Search for the cell housing the specified text and yield its (X, Y) center coordinate. 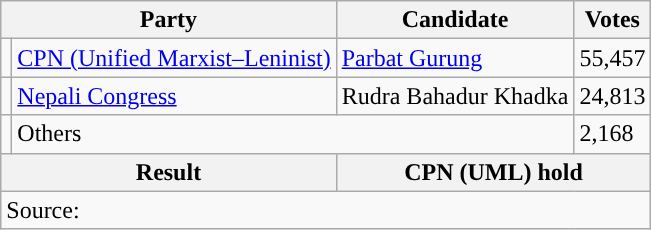
Nepali Congress (174, 96)
Result (168, 172)
CPN (UML) hold (494, 172)
Parbat Gurung (455, 58)
2,168 (612, 134)
Votes (612, 20)
CPN (Unified Marxist–Leninist) (174, 58)
Source: (326, 210)
Candidate (455, 20)
Rudra Bahadur Khadka (455, 96)
24,813 (612, 96)
55,457 (612, 58)
Others (293, 134)
Party (168, 20)
